From the cell containing the given text, extract its center point as (X, Y) coordinate. 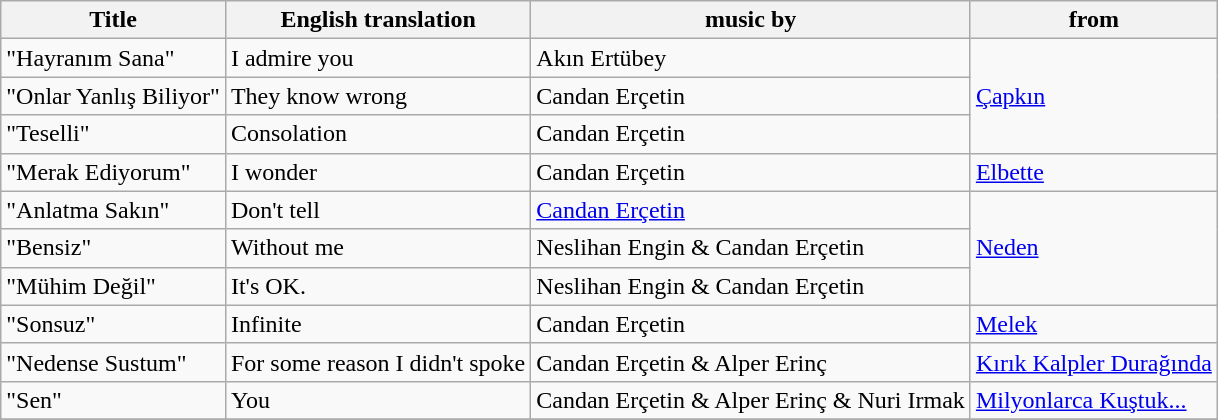
"Onlar Yanlış Biliyor" (114, 96)
For some reason I didn't spoke (378, 362)
I admire you (378, 58)
Çapkın (1094, 96)
They know wrong (378, 96)
Consolation (378, 134)
"Merak Ediyorum" (114, 172)
Akın Ertübey (751, 58)
English translation (378, 20)
Kırık Kalpler Durağında (1094, 362)
"Sen" (114, 400)
Infinite (378, 324)
Neden (1094, 248)
Don't tell (378, 210)
Without me (378, 248)
"Sonsuz" (114, 324)
You (378, 400)
Milyonlarca Kuştuk... (1094, 400)
Candan Erçetin & Alper Erinç (751, 362)
Candan Erçetin & Alper Erinç & Nuri Irmak (751, 400)
Elbette (1094, 172)
"Hayranım Sana" (114, 58)
It's OK. (378, 286)
Melek (1094, 324)
Title (114, 20)
"Nedense Sustum" (114, 362)
I wonder (378, 172)
music by (751, 20)
"Anlatma Sakın" (114, 210)
"Bensiz" (114, 248)
"Mühim Değil" (114, 286)
"Teselli" (114, 134)
from (1094, 20)
